Return the (X, Y) coordinate for the center point of the cell that contains the specified text.  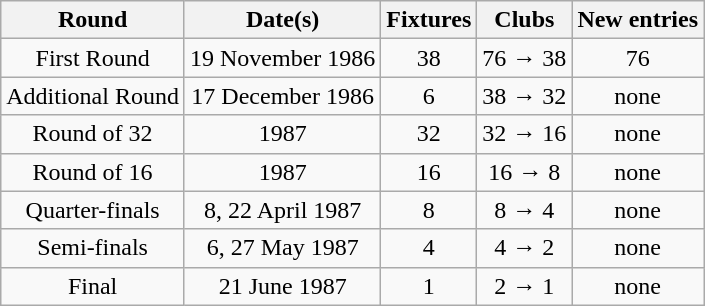
32 → 16 (524, 134)
8 → 4 (524, 210)
Round of 16 (93, 172)
19 November 1986 (282, 58)
Fixtures (429, 20)
Quarter-finals (93, 210)
76 (638, 58)
4 → 2 (524, 248)
8, 22 April 1987 (282, 210)
38 → 32 (524, 96)
6, 27 May 1987 (282, 248)
New entries (638, 20)
16 (429, 172)
Final (93, 286)
6 (429, 96)
Clubs (524, 20)
16 → 8 (524, 172)
2 → 1 (524, 286)
17 December 1986 (282, 96)
8 (429, 210)
32 (429, 134)
38 (429, 58)
76 → 38 (524, 58)
Additional Round (93, 96)
Round (93, 20)
First Round (93, 58)
Round of 32 (93, 134)
21 June 1987 (282, 286)
4 (429, 248)
Semi-finals (93, 248)
Date(s) (282, 20)
1 (429, 286)
